Return the [X, Y] coordinate for the center point of the cell that contains the specified text.  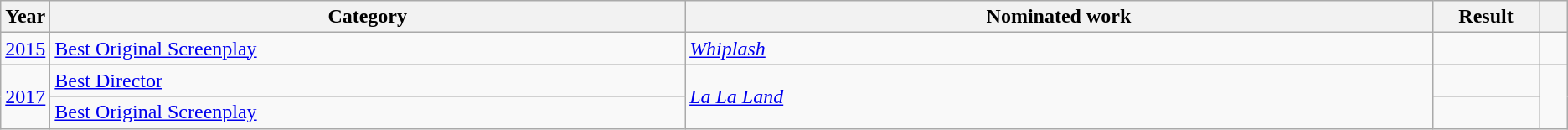
Category [368, 17]
La La Land [1059, 96]
Best Director [368, 81]
Nominated work [1059, 17]
Whiplash [1059, 49]
2017 [25, 96]
Year [25, 17]
2015 [25, 49]
Result [1486, 17]
